Find where the given text appears and provide that cell's center as [X, Y] coordinate. 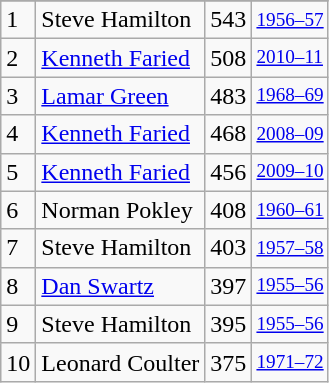
1957–58 [290, 248]
6 [18, 210]
408 [228, 210]
508 [228, 58]
5 [18, 172]
403 [228, 248]
4 [18, 134]
Dan Swartz [120, 286]
375 [228, 362]
395 [228, 324]
3 [18, 96]
1956–57 [290, 20]
Lamar Green [120, 96]
1960–61 [290, 210]
2010–11 [290, 58]
543 [228, 20]
1968–69 [290, 96]
1 [18, 20]
9 [18, 324]
456 [228, 172]
397 [228, 286]
468 [228, 134]
8 [18, 286]
2009–10 [290, 172]
7 [18, 248]
10 [18, 362]
Norman Pokley [120, 210]
483 [228, 96]
1971–72 [290, 362]
Leonard Coulter [120, 362]
2008–09 [290, 134]
2 [18, 58]
